Provide the [X, Y] coordinate of the cell's center where the given text is located.  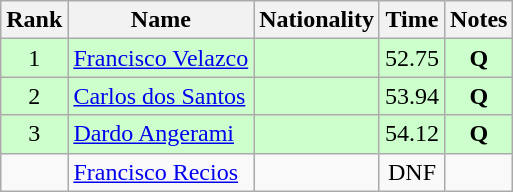
Francisco Recios [161, 172]
3 [34, 134]
1 [34, 58]
2 [34, 96]
Name [161, 20]
DNF [412, 172]
Dardo Angerami [161, 134]
Rank [34, 20]
Carlos dos Santos [161, 96]
54.12 [412, 134]
Time [412, 20]
Nationality [317, 20]
Notes [479, 20]
52.75 [412, 58]
Francisco Velazco [161, 58]
53.94 [412, 96]
